Output the [X, Y] coordinate of the center of the cell containing the given text.  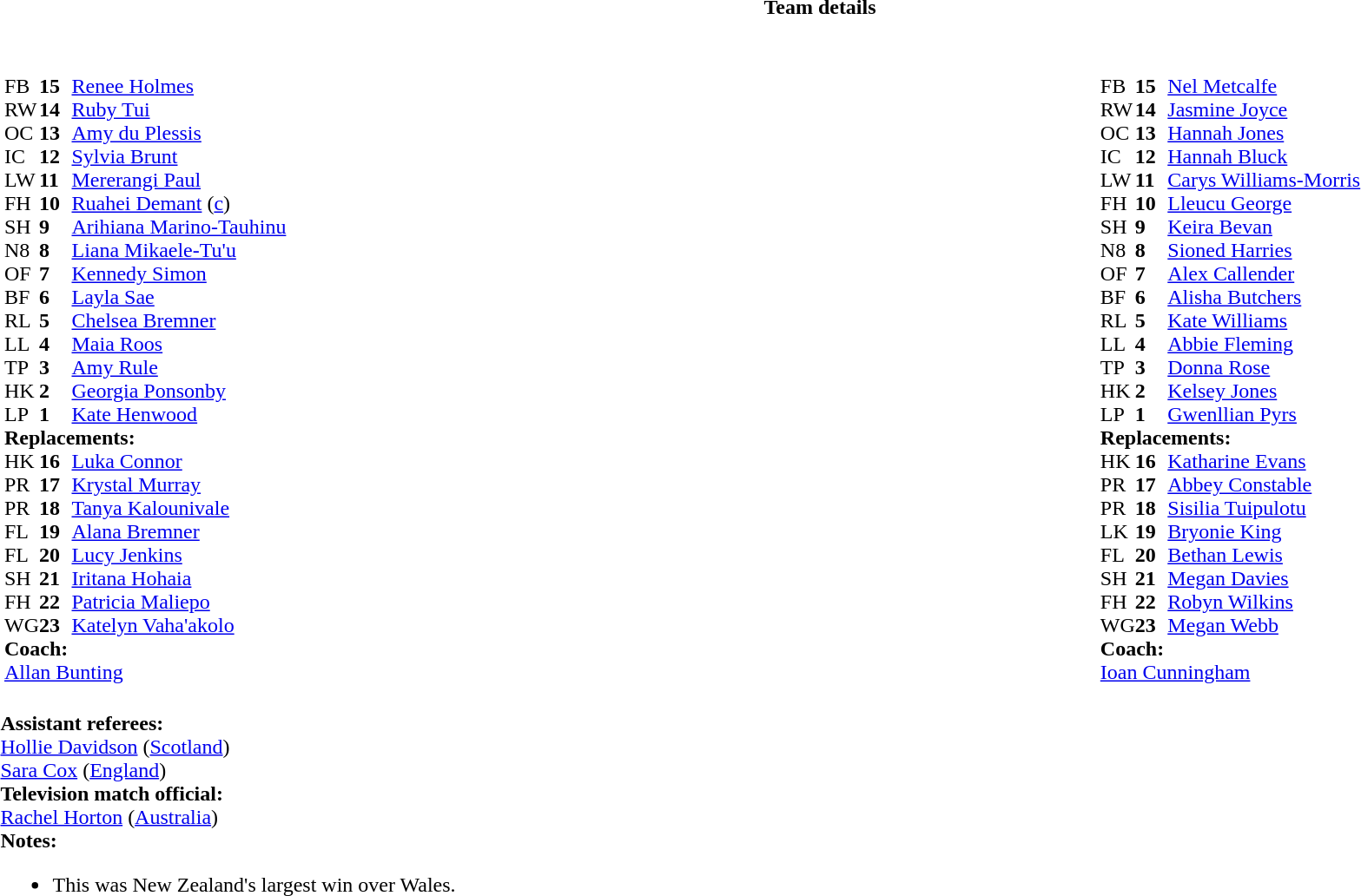
Gwenllian Pyrs [1264, 415]
Abbie Fleming [1264, 344]
Alana Bremner [179, 531]
Lleucu George [1264, 203]
Robyn Wilkins [1264, 603]
Bryonie King [1264, 531]
Allan Bunting [145, 672]
Hannah Jones [1264, 134]
Ioan Cunningham [1230, 672]
Layla Sae [179, 297]
Sisilia Tuipulotu [1264, 509]
Nel Metcalfe [1264, 87]
Liana Mikaele-Tu'u [179, 250]
Kelsey Jones [1264, 391]
Maia Roos [179, 344]
Krystal Murray [179, 484]
Amy Rule [179, 368]
Arihiana Marino-Tauhinu [179, 227]
Carys Williams-Morris [1264, 181]
Katharine Evans [1264, 462]
Sioned Harries [1264, 250]
Alisha Butchers [1264, 297]
Sylvia Brunt [179, 156]
Alex Callender [1264, 274]
Jasmine Joyce [1264, 109]
Georgia Ponsonby [179, 391]
Patricia Maliepo [179, 603]
Lucy Jenkins [179, 556]
Tanya Kalounivale [179, 509]
Megan Webb [1264, 625]
Katelyn Vaha'akolo [179, 625]
Hannah Bluck [1264, 156]
Keira Bevan [1264, 227]
Chelsea Bremner [179, 321]
Kate Henwood [179, 415]
Renee Holmes [179, 87]
Kate Williams [1264, 321]
Kennedy Simon [179, 274]
LK [1118, 531]
Ruby Tui [179, 109]
Amy du Plessis [179, 134]
Bethan Lewis [1264, 556]
Mererangi Paul [179, 181]
Abbey Constable [1264, 484]
Iritana Hohaia [179, 578]
Ruahei Demant (c) [179, 203]
Luka Connor [179, 462]
Megan Davies [1264, 578]
Donna Rose [1264, 368]
